Return [x, y] of the center of cell containing provided text 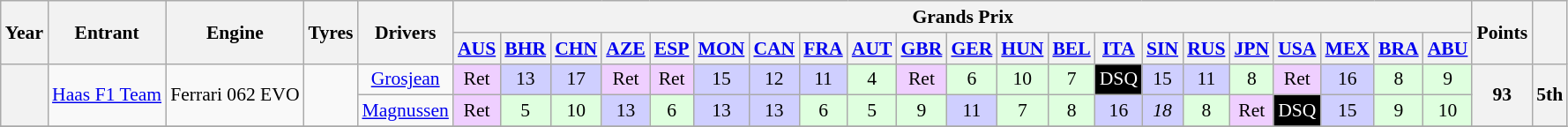
Magnussen [405, 111]
4 [872, 79]
MON [721, 49]
17 [576, 79]
Tyres [332, 32]
ESP [672, 49]
AZE [626, 49]
CHN [576, 49]
18 [1162, 111]
BRA [1399, 49]
GBR [921, 49]
ABU [1448, 49]
SIN [1162, 49]
BEL [1071, 49]
Haas F1 Team [107, 95]
Grosjean [405, 79]
CAN [774, 49]
RUS [1206, 49]
HUN [1022, 49]
AUT [872, 49]
Ferrari 062 EVO [235, 95]
FRA [823, 49]
Grands Prix [963, 17]
Points [1502, 32]
USA [1296, 49]
Year [25, 32]
12 [774, 79]
Drivers [405, 32]
JPN [1251, 49]
MEX [1348, 49]
GER [972, 49]
BHR [526, 49]
AUS [476, 49]
Engine [235, 32]
ITA [1118, 49]
5th [1549, 95]
93 [1502, 95]
Entrant [107, 32]
